Return [X, Y] of the center of cell containing provided text 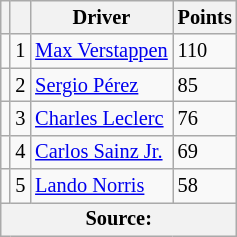
69 [205, 152]
85 [205, 85]
5 [20, 186]
Charles Leclerc [101, 118]
4 [20, 152]
3 [20, 118]
Points [205, 17]
1 [20, 51]
76 [205, 118]
Carlos Sainz Jr. [101, 152]
Source: [119, 219]
Driver [101, 17]
110 [205, 51]
Max Verstappen [101, 51]
Lando Norris [101, 186]
58 [205, 186]
2 [20, 85]
Sergio Pérez [101, 85]
